Scan for the cell matching the given text and deliver its [X, Y] coordinate at center. 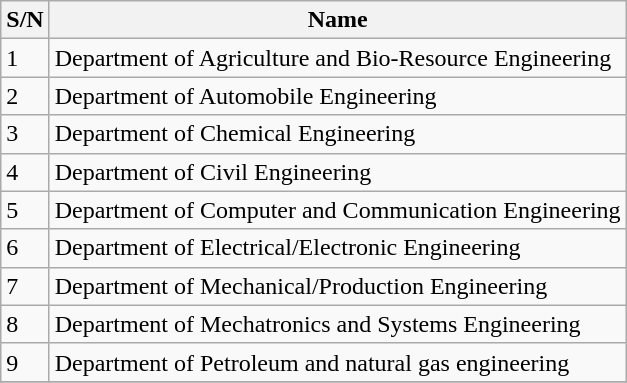
Department of Computer and Communication Engineering [338, 210]
Department of Chemical Engineering [338, 134]
8 [25, 324]
Department of Agriculture and Bio-Resource Engineering [338, 58]
Name [338, 20]
5 [25, 210]
9 [25, 362]
4 [25, 172]
3 [25, 134]
Department of Mechanical/Production Engineering [338, 286]
Department of Mechatronics and Systems Engineering [338, 324]
6 [25, 248]
Department of Automobile Engineering [338, 96]
1 [25, 58]
S/N [25, 20]
Department of Petroleum and natural gas engineering [338, 362]
7 [25, 286]
Department of Electrical/Electronic Engineering [338, 248]
2 [25, 96]
Department of Civil Engineering [338, 172]
